Provide the [X, Y] coordinate of the cell's center where the given text is located.  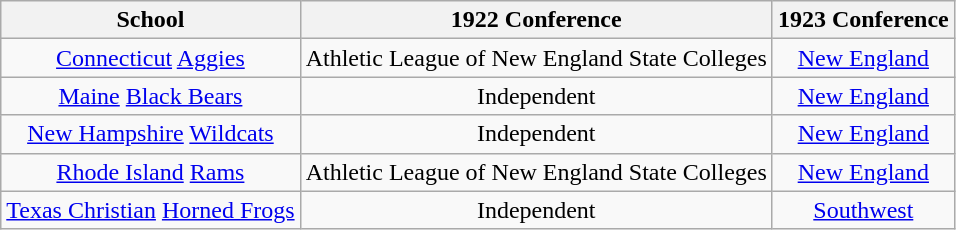
Maine Black Bears [150, 96]
Rhode Island Rams [150, 172]
1923 Conference [863, 20]
School [150, 20]
Southwest [863, 210]
Texas Christian Horned Frogs [150, 210]
Connecticut Aggies [150, 58]
1922 Conference [536, 20]
New Hampshire Wildcats [150, 134]
